Detect which cell encompasses the target text, then output its [x, y] center coordinate. 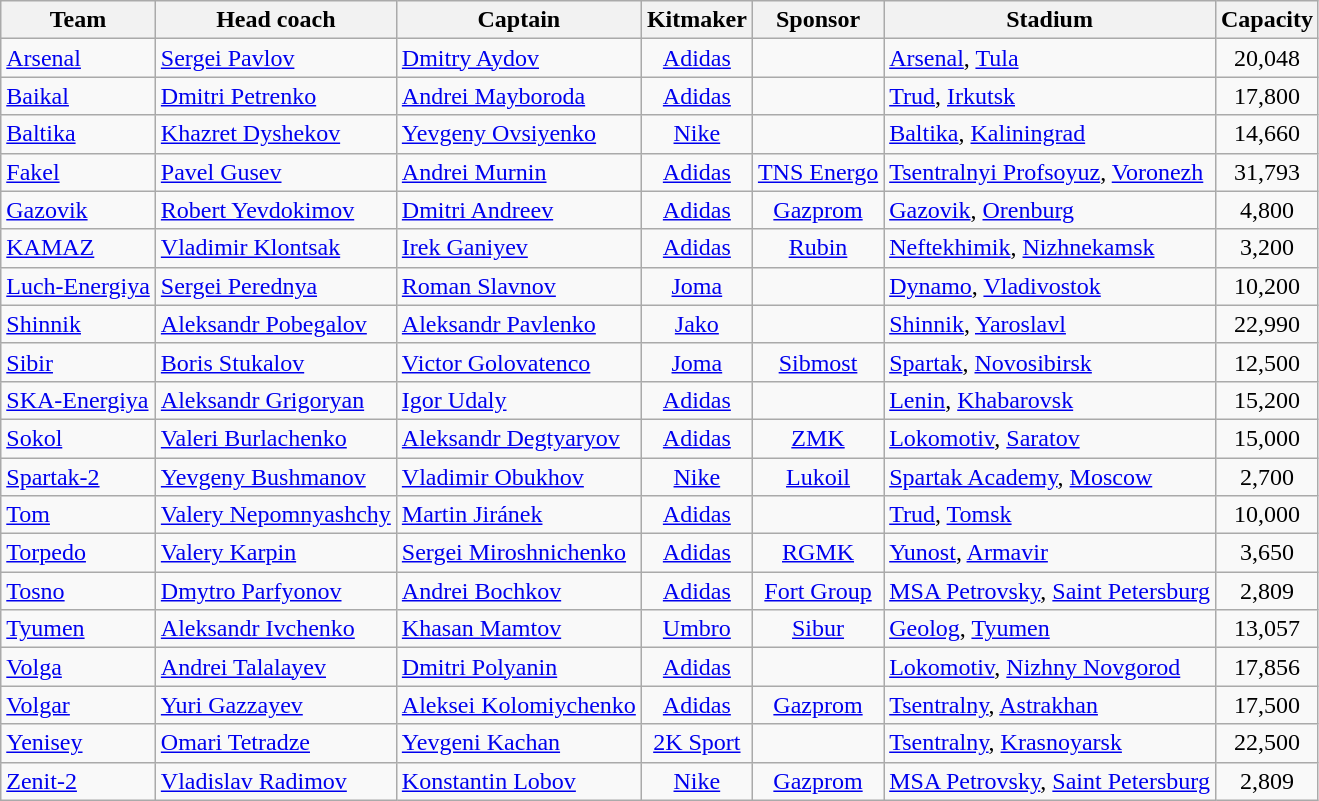
Valery Karpin [276, 553]
Roman Slavnov [518, 286]
Tyumen [78, 629]
Valeri Burlachenko [276, 438]
Sergei Pavlov [276, 58]
Aleksandr Degtyaryov [518, 438]
Igor Udaly [518, 400]
20,048 [1266, 58]
13,057 [1266, 629]
Yevgeny Bushmanov [276, 477]
Andrei Bochkov [518, 591]
Khazret Dyshekov [276, 134]
Sibmost [818, 362]
ZMK [818, 438]
Lokomotiv, Nizhny Novgorod [1050, 667]
Boris Stukalov [276, 362]
Neftekhimik, Nizhnekamsk [1050, 248]
TNS Energo [818, 172]
Rubin [818, 248]
Yevgeni Kachan [518, 743]
Sponsor [818, 20]
Vladislav Radimov [276, 781]
Aleksandr Pavlenko [518, 324]
Arsenal [78, 58]
Trud, Tomsk [1050, 515]
Aleksandr Pobegalov [276, 324]
Valery Nepomnyashchy [276, 515]
Dynamo, Vladivostok [1050, 286]
Umbro [696, 629]
Robert Yevdokimov [276, 210]
Gazovik [78, 210]
Yenisey [78, 743]
Sergei Miroshnichenko [518, 553]
Tom [78, 515]
Team [78, 20]
Lokomotiv, Saratov [1050, 438]
Spartak-2 [78, 477]
Baltika [78, 134]
Head coach [276, 20]
Luch-Energiya [78, 286]
Dmitri Andreev [518, 210]
Shinnik [78, 324]
Torpedo [78, 553]
Spartak, Novosibirsk [1050, 362]
Andrei Mayboroda [518, 96]
Gazovik, Orenburg [1050, 210]
Vladimir Klontsak [276, 248]
Tsentralny, Krasnoyarsk [1050, 743]
Vladimir Obukhov [518, 477]
Dmitry Aydov [518, 58]
Volga [78, 667]
KAMAZ [78, 248]
Sokol [78, 438]
Arsenal, Tula [1050, 58]
Fort Group [818, 591]
2K Sport [696, 743]
Captain [518, 20]
Stadium [1050, 20]
12,500 [1266, 362]
SKA-Energiya [78, 400]
Dmitri Petrenko [276, 96]
Dmytro Parfyonov [276, 591]
Lukoil [818, 477]
Yuri Gazzayev [276, 705]
Victor Golovatenco [518, 362]
Tosno [78, 591]
Fakel [78, 172]
Baltika, Kaliningrad [1050, 134]
10,200 [1266, 286]
Trud, Irkutsk [1050, 96]
22,500 [1266, 743]
31,793 [1266, 172]
Sergei Perednya [276, 286]
Dmitri Polyanin [518, 667]
Andrei Murnin [518, 172]
22,990 [1266, 324]
14,660 [1266, 134]
17,500 [1266, 705]
Aleksei Kolomiychenko [518, 705]
Konstantin Lobov [518, 781]
17,800 [1266, 96]
Irek Ganiyev [518, 248]
RGMK [818, 553]
Kitmaker [696, 20]
2,700 [1266, 477]
Sibir [78, 362]
Volgar [78, 705]
4,800 [1266, 210]
3,200 [1266, 248]
17,856 [1266, 667]
Andrei Talalayev [276, 667]
3,650 [1266, 553]
Capacity [1266, 20]
15,000 [1266, 438]
Sibur [818, 629]
Martin Jiránek [518, 515]
Khasan Mamtov [518, 629]
Omari Tetradze [276, 743]
Shinnik, Yaroslavl [1050, 324]
Aleksandr Grigoryan [276, 400]
Aleksandr Ivchenko [276, 629]
Tsentralnyi Profsoyuz, Voronezh [1050, 172]
Spartak Academy, Moscow [1050, 477]
Baikal [78, 96]
Pavel Gusev [276, 172]
Yevgeny Ovsiyenko [518, 134]
Lenin, Khabarovsk [1050, 400]
Tsentralny, Astrakhan [1050, 705]
10,000 [1266, 515]
15,200 [1266, 400]
Zenit-2 [78, 781]
Yunost, Armavir [1050, 553]
Geolog, Tyumen [1050, 629]
Jako [696, 324]
